Provide the [x, y] coordinate of the cell's center where the given text is located.  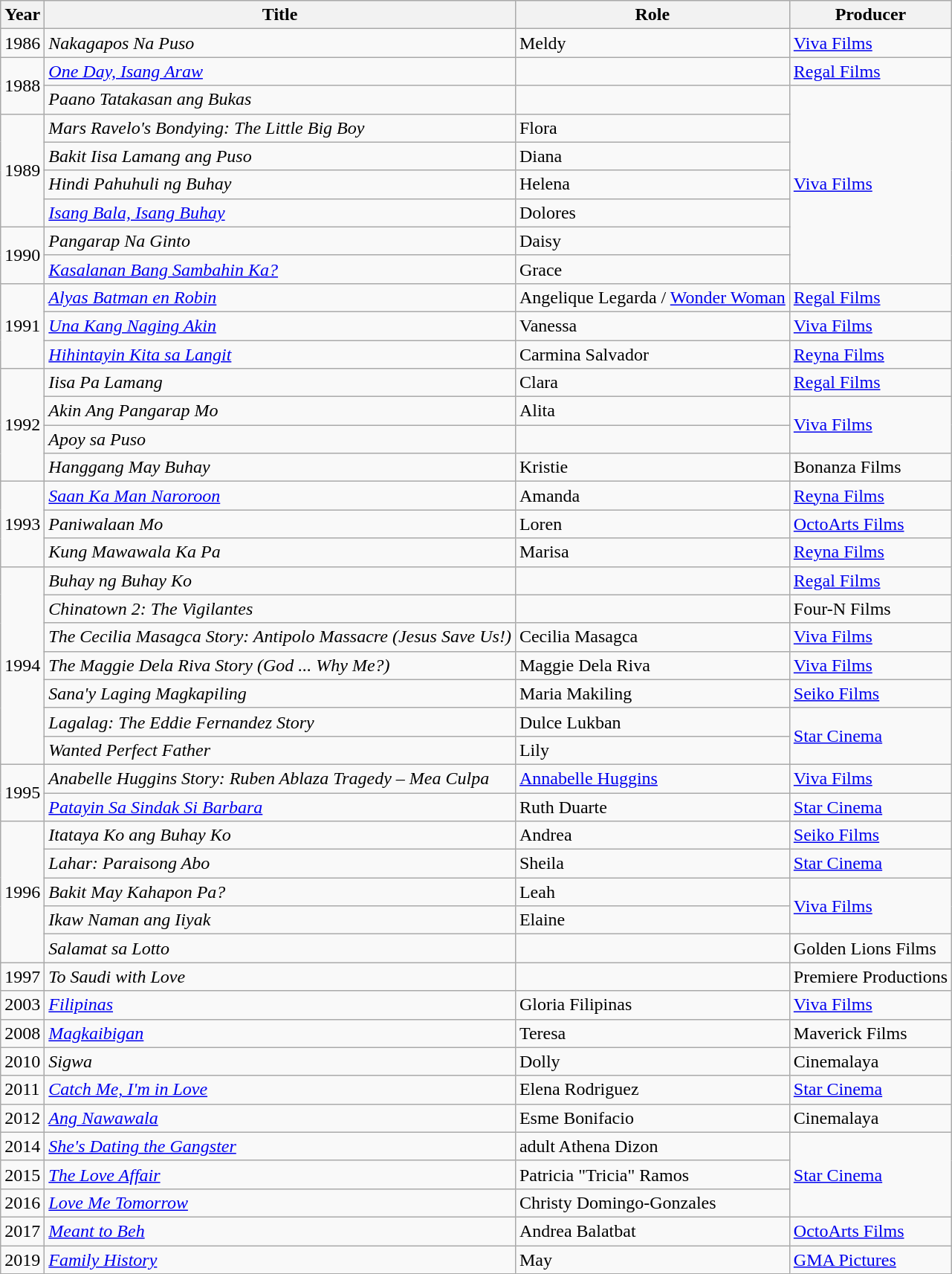
Golden Lions Films [870, 948]
Kristie [653, 468]
1991 [22, 326]
Cecilia Masagca [653, 637]
Apoy sa Puso [280, 439]
1988 [22, 85]
Wanted Perfect Father [280, 750]
1996 [22, 892]
Iisa Pa Lamang [280, 383]
Patricia "Tricia" Ramos [653, 1174]
Pangarap Na Ginto [280, 241]
1997 [22, 977]
1995 [22, 792]
Paano Tatakasan ang Bukas [280, 100]
Una Kang Naging Akin [280, 326]
2017 [22, 1231]
Love Me Tomorrow [280, 1203]
Premiere Productions [870, 977]
2011 [22, 1090]
Kasalanan Bang Sambahin Ka? [280, 269]
Daisy [653, 241]
Hanggang May Buhay [280, 468]
Patayin Sa Sindak Si Barbara [280, 806]
Bakit Iisa Lamang ang Puso [280, 156]
Vanessa [653, 326]
Filipinas [280, 1005]
Elaine [653, 920]
She's Dating the Gangster [280, 1146]
Carmina Salvador [653, 355]
2019 [22, 1260]
adult Athena Dizon [653, 1146]
Sheila [653, 864]
2016 [22, 1203]
Dolores [653, 213]
Buhay ng Buhay Ko [280, 581]
2012 [22, 1118]
Andrea [653, 835]
Saan Ka Man Naroroon [280, 496]
The Love Affair [280, 1174]
Meant to Beh [280, 1231]
1993 [22, 524]
1989 [22, 170]
Title [280, 15]
Meldy [653, 43]
1992 [22, 425]
Alita [653, 411]
Mars Ravelo's Bondying: The Little Big Boy [280, 128]
Clara [653, 383]
Hindi Pahuhuli ng Buhay [280, 184]
2003 [22, 1005]
To Saudi with Love [280, 977]
Salamat sa Lotto [280, 948]
Diana [653, 156]
Catch Me, I'm in Love [280, 1090]
Lily [653, 750]
Isang Bala, Isang Buhay [280, 213]
Ang Nawawala [280, 1118]
2010 [22, 1061]
Hihintayin Kita sa Langit [280, 355]
Esme Bonifacio [653, 1118]
Annabelle Huggins [653, 778]
The Maggie Dela Riva Story (God ... Why Me?) [280, 665]
GMA Pictures [870, 1260]
1990 [22, 255]
Nakagapos Na Puso [280, 43]
Amanda [653, 496]
Marisa [653, 552]
1994 [22, 665]
Gloria Filipinas [653, 1005]
Leah [653, 892]
Dulce Lukban [653, 722]
Role [653, 15]
Year [22, 15]
Chinatown 2: The Vigilantes [280, 609]
1986 [22, 43]
Sana'y Laging Magkapiling [280, 693]
Flora [653, 128]
The Cecilia Masagca Story: Antipolo Massacre (Jesus Save Us!) [280, 637]
Teresa [653, 1033]
Kung Mawawala Ka Pa [280, 552]
Andrea Balatbat [653, 1231]
Lahar: Paraisong Abo [280, 864]
Helena [653, 184]
Maggie Dela Riva [653, 665]
One Day, Isang Araw [280, 71]
Producer [870, 15]
Loren [653, 524]
Alyas Batman en Robin [280, 297]
Paniwalaan Mo [280, 524]
Maria Makiling [653, 693]
Dolly [653, 1061]
Bakit May Kahapon Pa? [280, 892]
Magkaibigan [280, 1033]
Sigwa [280, 1061]
2014 [22, 1146]
Akin Ang Pangarap Mo [280, 411]
Anabelle Huggins Story: Ruben Ablaza Tragedy – Mea Culpa [280, 778]
Maverick Films [870, 1033]
Christy Domingo-Gonzales [653, 1203]
Grace [653, 269]
Elena Rodriguez [653, 1090]
Ruth Duarte [653, 806]
Ikaw Naman ang Iiyak [280, 920]
Four-N Films [870, 609]
Family History [280, 1260]
2015 [22, 1174]
Itataya Ko ang Buhay Ko [280, 835]
Angelique Legarda / Wonder Woman [653, 297]
Lagalag: The Eddie Fernandez Story [280, 722]
2008 [22, 1033]
Bonanza Films [870, 468]
May [653, 1260]
